From the cell containing the given text, extract its center point as (x, y) coordinate. 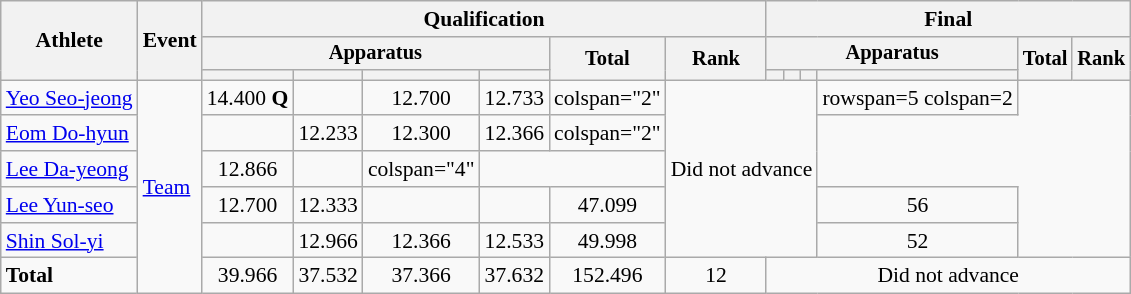
Athlete (70, 40)
12.233 (328, 134)
12.300 (422, 134)
52 (918, 241)
Shin Sol-yi (70, 241)
37.366 (422, 276)
49.998 (608, 241)
56 (918, 205)
rowspan=5 colspan=2 (918, 98)
14.400 Q (248, 98)
Final (948, 19)
12.333 (328, 205)
colspan="4" (422, 169)
47.099 (608, 205)
Team (170, 187)
Yeo Seo-jeong (70, 98)
12.966 (328, 241)
39.966 (248, 276)
37.532 (328, 276)
12.866 (248, 169)
12 (716, 276)
Eom Do-hyun (70, 134)
Qualification (484, 19)
Lee Da-yeong (70, 169)
Lee Yun-seo (70, 205)
12.733 (514, 98)
12.533 (514, 241)
37.632 (514, 276)
152.496 (608, 276)
Event (170, 40)
